Scan for the cell matching the given text and deliver its [x, y] coordinate at center. 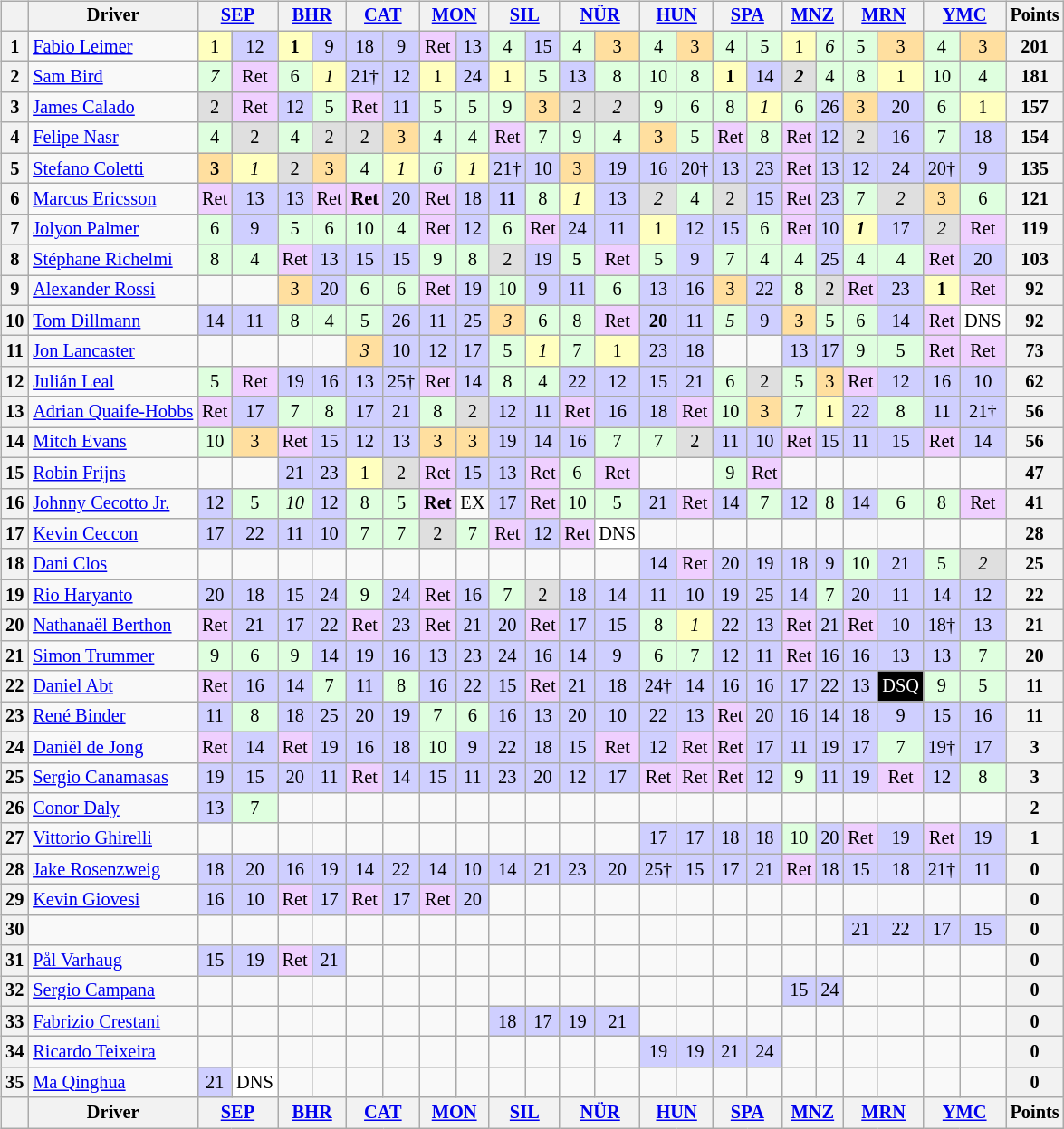
Johnny Cecotto Jr. [112, 503]
Kevin Giovesi [112, 900]
18† [942, 626]
Ricardo Teixeira [112, 1052]
103 [1035, 260]
Marcus Ericsson [112, 199]
201 [1035, 46]
33 [14, 1021]
19† [942, 747]
29 [14, 900]
24† [658, 686]
Fabio Leimer [112, 46]
32 [14, 991]
Rio Haryanto [112, 595]
Jon Lancaster [112, 351]
Jake Rosenzweig [112, 869]
Fabrizio Crestani [112, 1021]
119 [1035, 229]
Sergio Canamasas [112, 778]
Kevin Ceccon [112, 534]
62 [1035, 382]
Simon Trummer [112, 655]
30 [14, 930]
73 [1035, 351]
Alexander Rossi [112, 291]
Mitch Evans [112, 443]
James Calado [112, 108]
Julián Leal [112, 382]
Pål Varhaug [112, 961]
Tom Dillmann [112, 321]
Sergio Campana [112, 991]
Felipe Nasr [112, 138]
31 [14, 961]
Conor Daly [112, 808]
Daniel Abt [112, 686]
Stefano Coletti [112, 168]
Ma Qinghua [112, 1083]
René Binder [112, 717]
41 [1035, 503]
47 [1035, 473]
Dani Clos [112, 564]
121 [1035, 199]
Stéphane Richelmi [112, 260]
Adrian Quaife-Hobbs [112, 412]
Robin Frijns [112, 473]
DSQ [900, 686]
Daniël de Jong [112, 747]
Jolyon Palmer [112, 229]
157 [1035, 108]
154 [1035, 138]
35 [14, 1083]
Nathanaël Berthon [112, 626]
34 [14, 1052]
181 [1035, 77]
Vittorio Ghirelli [112, 838]
Sam Bird [112, 77]
135 [1035, 168]
27 [14, 838]
EX [473, 503]
